Extract the (X, Y) coordinate from the center of the cell holding the provided text.  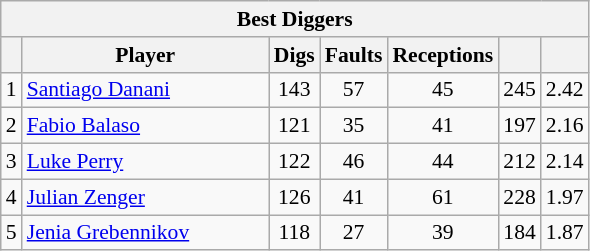
Receptions (442, 55)
1 (12, 90)
2 (12, 126)
44 (442, 162)
2.42 (565, 90)
Jenia Grebennikov (146, 233)
126 (294, 197)
Julian Zenger (146, 197)
212 (520, 162)
27 (354, 233)
Best Diggers (295, 19)
Santiago Danani (146, 90)
121 (294, 126)
245 (520, 90)
122 (294, 162)
118 (294, 233)
4 (12, 197)
Luke Perry (146, 162)
5 (12, 233)
45 (442, 90)
46 (354, 162)
35 (354, 126)
2.16 (565, 126)
143 (294, 90)
Faults (354, 55)
3 (12, 162)
197 (520, 126)
184 (520, 233)
1.87 (565, 233)
57 (354, 90)
Digs (294, 55)
Player (146, 55)
1.97 (565, 197)
39 (442, 233)
228 (520, 197)
Fabio Balaso (146, 126)
2.14 (565, 162)
61 (442, 197)
